Return the (X, Y) coordinate for the center point of the cell that contains the specified text.  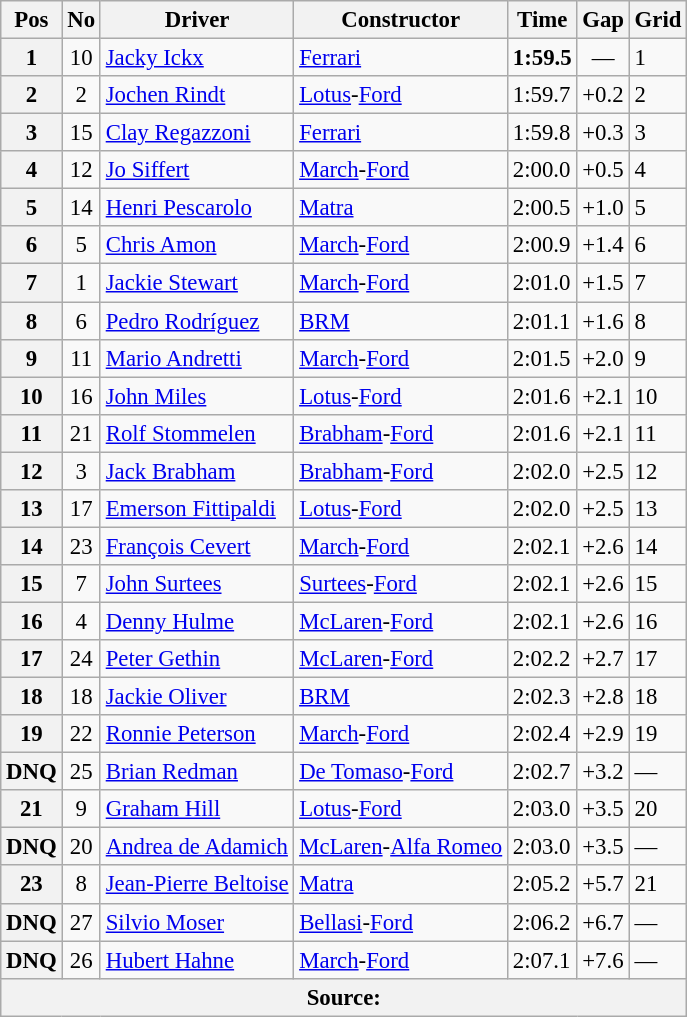
François Cevert (196, 546)
Brian Redman (196, 772)
2:00.5 (542, 208)
24 (81, 659)
Driver (196, 20)
2:00.9 (542, 245)
2:05.2 (542, 885)
Chris Amon (196, 245)
Mario Andretti (196, 358)
25 (81, 772)
2:01.5 (542, 358)
Surtees-Ford (401, 584)
Rolf Stommelen (196, 433)
McLaren-Alfa Romeo (401, 847)
Jochen Rindt (196, 95)
Source: (344, 997)
27 (81, 922)
Jacky Ickx (196, 58)
+2.9 (603, 734)
De Tomaso-Ford (401, 772)
No (81, 20)
+5.7 (603, 885)
2:02.3 (542, 697)
+0.2 (603, 95)
Graham Hill (196, 809)
+2.7 (603, 659)
Henri Pescarolo (196, 208)
Clay Regazzoni (196, 133)
2:02.4 (542, 734)
Time (542, 20)
Jackie Stewart (196, 283)
+0.5 (603, 170)
2:06.2 (542, 922)
Peter Gethin (196, 659)
22 (81, 734)
+7.6 (603, 960)
Jack Brabham (196, 471)
1:59.5 (542, 58)
2:07.1 (542, 960)
+2.0 (603, 358)
+2.8 (603, 697)
2:01.1 (542, 321)
+6.7 (603, 922)
1:59.8 (542, 133)
+1.6 (603, 321)
2:01.0 (542, 283)
Emerson Fittipaldi (196, 509)
2:00.0 (542, 170)
Jackie Oliver (196, 697)
+3.2 (603, 772)
Jo Siffert (196, 170)
2:02.7 (542, 772)
Constructor (401, 20)
1:59.7 (542, 95)
+1.5 (603, 283)
John Surtees (196, 584)
+1.4 (603, 245)
2:02.2 (542, 659)
Silvio Moser (196, 922)
Pos (32, 20)
Hubert Hahne (196, 960)
Denny Hulme (196, 621)
Ronnie Peterson (196, 734)
John Miles (196, 396)
Grid (658, 20)
Andrea de Adamich (196, 847)
+1.0 (603, 208)
Jean-Pierre Beltoise (196, 885)
Gap (603, 20)
Pedro Rodríguez (196, 321)
26 (81, 960)
Bellasi-Ford (401, 922)
+0.3 (603, 133)
